Return (X, Y) of the center of cell containing provided text 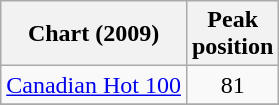
Canadian Hot 100 (94, 85)
Peakposition (232, 34)
81 (232, 85)
Chart (2009) (94, 34)
